Extract the (X, Y) coordinate from the center of the cell holding the provided text.  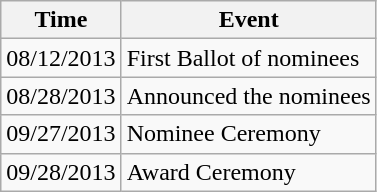
08/28/2013 (61, 96)
Announced the nominees (248, 96)
Event (248, 20)
Award Ceremony (248, 172)
09/27/2013 (61, 134)
Time (61, 20)
09/28/2013 (61, 172)
First Ballot of nominees (248, 58)
Nominee Ceremony (248, 134)
08/12/2013 (61, 58)
